From the cell containing the given text, extract its center point as (x, y) coordinate. 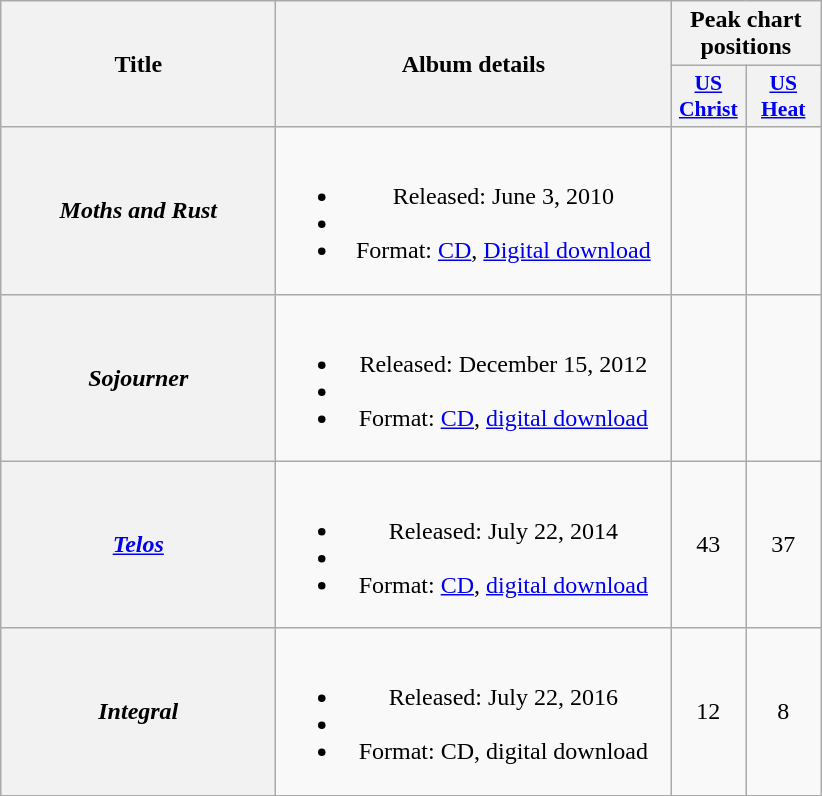
8 (784, 712)
Released: July 22, 2014Format: CD, digital download (474, 544)
Title (138, 64)
USHeat (784, 96)
Telos (138, 544)
Released: June 3, 2010Format: CD, Digital download (474, 210)
Sojourner (138, 378)
Released: December 15, 2012Format: CD, digital download (474, 378)
43 (708, 544)
12 (708, 712)
Integral (138, 712)
Peak chart positions (746, 34)
37 (784, 544)
USChrist (708, 96)
Moths and Rust (138, 210)
Album details (474, 64)
Released: July 22, 2016Format: CD, digital download (474, 712)
